Find where the given text appears and provide that cell's center as [x, y] coordinate. 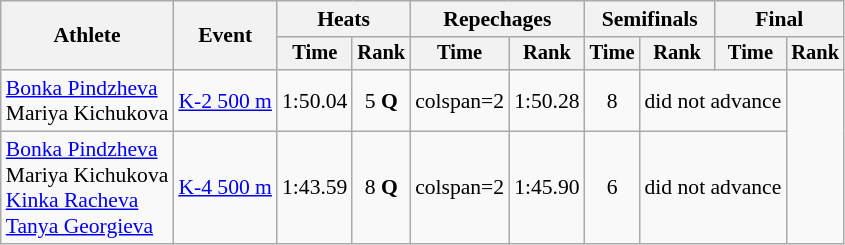
Repechages [498, 19]
Bonka PindzhevaMariya Kichukova [88, 100]
Final [780, 19]
K-4 500 m [225, 188]
1:43.59 [314, 188]
1:50.04 [314, 100]
Athlete [88, 36]
5 Q [381, 100]
6 [612, 188]
Bonka PindzhevaMariya KichukovaKinka RachevaTanya Georgieva [88, 188]
8 [612, 100]
1:45.90 [546, 188]
Event [225, 36]
K-2 500 m [225, 100]
1:50.28 [546, 100]
Semifinals [650, 19]
Heats [344, 19]
8 Q [381, 188]
